Search for the cell housing the specified text and yield its [X, Y] center coordinate. 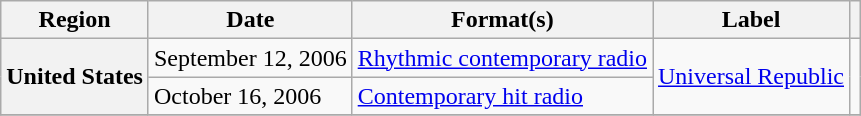
Date [250, 20]
Rhythmic contemporary radio [502, 58]
September 12, 2006 [250, 58]
October 16, 2006 [250, 96]
Format(s) [502, 20]
Universal Republic [750, 77]
United States [75, 77]
Region [75, 20]
Contemporary hit radio [502, 96]
Label [750, 20]
